Provide the [x, y] coordinate of the cell's center where the given text is located.  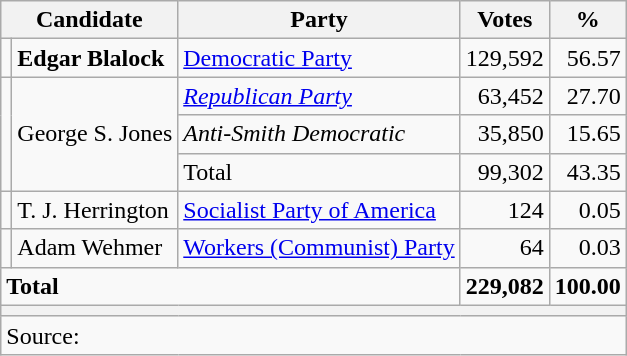
99,302 [504, 172]
Anti-Smith Democratic [319, 134]
64 [504, 248]
229,082 [504, 286]
43.35 [588, 172]
56.57 [588, 58]
0.05 [588, 210]
129,592 [504, 58]
Democratic Party [319, 58]
Source: [314, 335]
63,452 [504, 96]
Edgar Blalock [95, 58]
George S. Jones [95, 134]
Republican Party [319, 96]
% [588, 20]
0.03 [588, 248]
100.00 [588, 286]
Candidate [90, 20]
Votes [504, 20]
124 [504, 210]
T. J. Herrington [95, 210]
Socialist Party of America [319, 210]
15.65 [588, 134]
35,850 [504, 134]
27.70 [588, 96]
Workers (Communist) Party [319, 248]
Adam Wehmer [95, 248]
Party [319, 20]
